Detect which cell encompasses the target text, then output its (x, y) center coordinate. 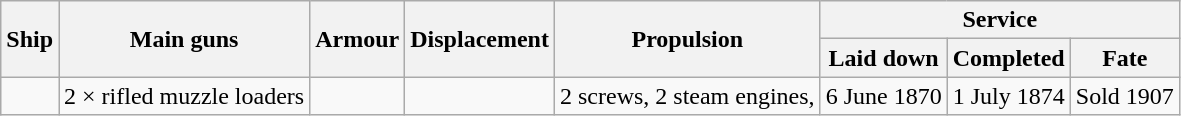
Main guns (184, 39)
2 × rifled muzzle loaders (184, 96)
1 July 1874 (1008, 96)
6 June 1870 (884, 96)
Propulsion (687, 39)
Sold 1907 (1124, 96)
2 screws, 2 steam engines, (687, 96)
Armour (358, 39)
Ship (30, 39)
Completed (1008, 58)
Fate (1124, 58)
Service (1000, 20)
Laid down (884, 58)
Displacement (480, 39)
